Return the [x, y] coordinate for the center point of the cell that contains the specified text.  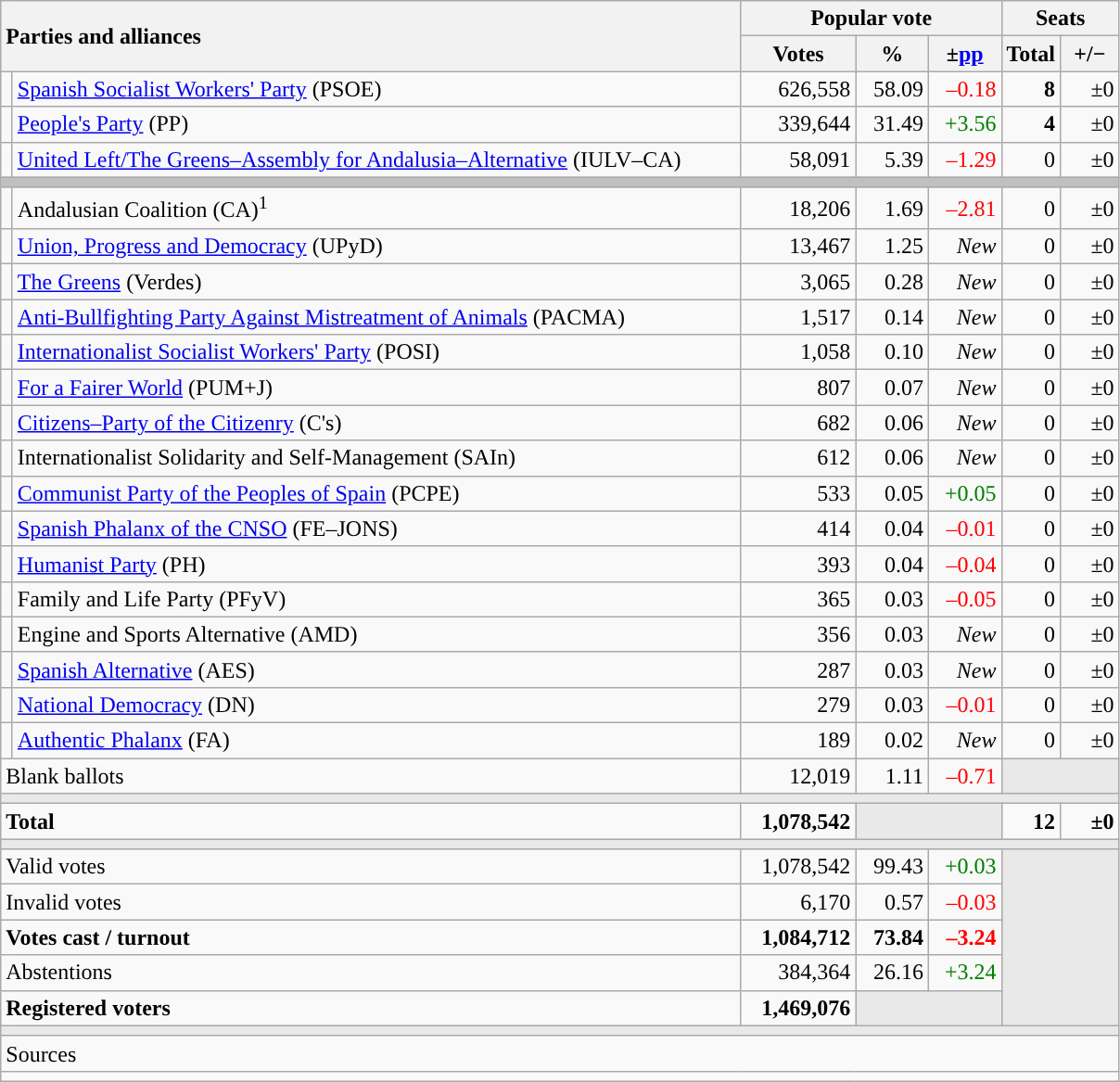
189 [798, 741]
Votes cast / turnout [371, 937]
–0.18 [964, 89]
0.28 [892, 282]
–2.81 [964, 208]
Humanist Party (PH) [376, 564]
99.43 [892, 867]
8 [1031, 89]
Sources [560, 1053]
–0.03 [964, 902]
26.16 [892, 973]
279 [798, 705]
0.02 [892, 741]
1,517 [798, 317]
–0.05 [964, 599]
Authentic Phalanx (FA) [376, 741]
–0.71 [964, 776]
58,091 [798, 159]
Blank ballots [371, 776]
+/− [1090, 54]
0.10 [892, 352]
807 [798, 388]
Family and Life Party (PFyV) [376, 599]
Union, Progress and Democracy (UPyD) [376, 247]
0.05 [892, 493]
5.39 [892, 159]
0.57 [892, 902]
Spanish Alternative (AES) [376, 669]
Internationalist Solidarity and Self-Management (SAIn) [376, 458]
612 [798, 458]
1.11 [892, 776]
The Greens (Verdes) [376, 282]
Invalid votes [371, 902]
682 [798, 423]
–1.29 [964, 159]
393 [798, 564]
Internationalist Socialist Workers' Party (POSI) [376, 352]
339,644 [798, 124]
Valid votes [371, 867]
12,019 [798, 776]
Citizens–Party of the Citizenry (C's) [376, 423]
18,206 [798, 208]
Andalusian Coalition (CA)1 [376, 208]
Abstentions [371, 973]
% [892, 54]
3,065 [798, 282]
Registered voters [371, 1008]
Popular vote [872, 19]
Engine and Sports Alternative (AMD) [376, 634]
For a Fairer World (PUM+J) [376, 388]
Votes [798, 54]
Anti-Bullfighting Party Against Mistreatment of Animals (PACMA) [376, 317]
533 [798, 493]
626,558 [798, 89]
+3.24 [964, 973]
356 [798, 634]
+0.03 [964, 867]
Spanish Phalanx of the CNSO (FE–JONS) [376, 528]
0.07 [892, 388]
Spanish Socialist Workers' Party (PSOE) [376, 89]
31.49 [892, 124]
365 [798, 599]
+3.56 [964, 124]
287 [798, 669]
1,058 [798, 352]
384,364 [798, 973]
73.84 [892, 937]
±pp [964, 54]
People's Party (PP) [376, 124]
Parties and alliances [371, 36]
United Left/The Greens–Assembly for Andalusia–Alternative (IULV–CA) [376, 159]
4 [1031, 124]
414 [798, 528]
Communist Party of the Peoples of Spain (PCPE) [376, 493]
Seats [1061, 19]
1.69 [892, 208]
–0.04 [964, 564]
1,469,076 [798, 1008]
–3.24 [964, 937]
0.14 [892, 317]
+0.05 [964, 493]
1.25 [892, 247]
6,170 [798, 902]
National Democracy (DN) [376, 705]
13,467 [798, 247]
1,084,712 [798, 937]
58.09 [892, 89]
12 [1031, 821]
